Find where the given text appears and provide that cell's center as (x, y) coordinate. 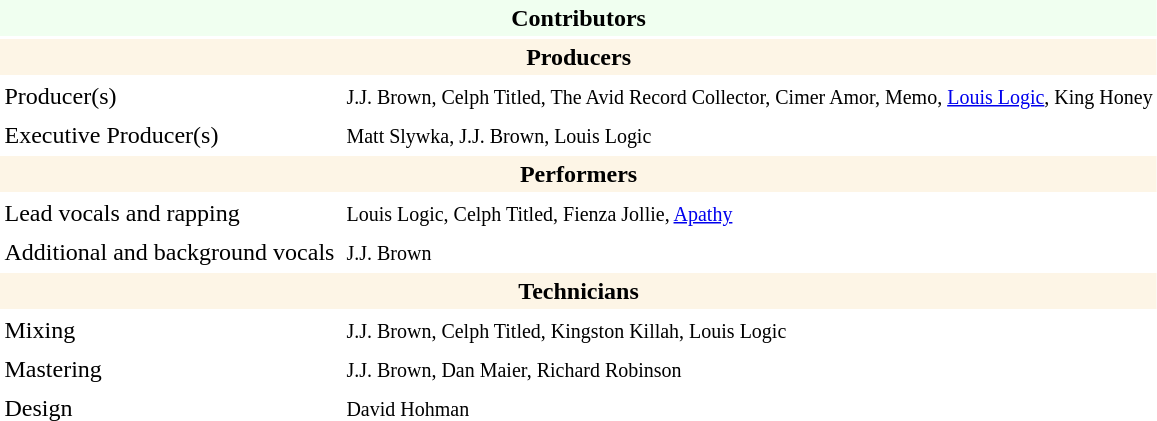
Additional and background vocals (170, 252)
Contributors (578, 18)
Matt Slywka, J.J. Brown, Louis Logic (750, 135)
Producer(s) (170, 96)
Louis Logic, Celph Titled, Fienza Jollie, Apathy (750, 213)
Performers (578, 174)
Mastering (170, 369)
Producers (578, 57)
Executive Producer(s) (170, 135)
J.J. Brown, Dan Maier, Richard Robinson (750, 369)
J.J. Brown (750, 252)
Lead vocals and rapping (170, 213)
J.J. Brown, Celph Titled, The Avid Record Collector, Cimer Amor, Memo, Louis Logic, King Honey (750, 96)
Mixing (170, 330)
J.J. Brown, Celph Titled, Kingston Killah, Louis Logic (750, 330)
Technicians (578, 291)
